Detect which cell encompasses the target text, then output its (x, y) center coordinate. 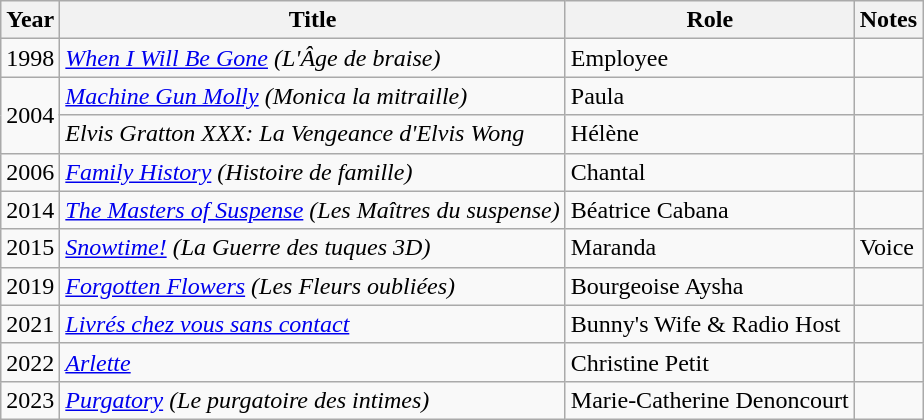
Title (312, 20)
When I Will Be Gone (L'Âge de braise) (312, 58)
2023 (30, 400)
Machine Gun Molly (Monica la mitraille) (312, 96)
1998 (30, 58)
Marie-Catherine Denoncourt (710, 400)
Employee (710, 58)
Snowtime! (La Guerre des tuques 3D) (312, 248)
2006 (30, 172)
Maranda (710, 248)
2004 (30, 115)
Hélène (710, 134)
2021 (30, 324)
Role (710, 20)
Family History (Histoire de famille) (312, 172)
Purgatory (Le purgatoire des intimes) (312, 400)
Arlette (312, 362)
Elvis Gratton XXX: La Vengeance d'Elvis Wong (312, 134)
2019 (30, 286)
Notes (888, 20)
Voice (888, 248)
Bourgeoise Aysha (710, 286)
Christine Petit (710, 362)
2022 (30, 362)
Bunny's Wife & Radio Host (710, 324)
Forgotten Flowers (Les Fleurs oubliées) (312, 286)
Chantal (710, 172)
2015 (30, 248)
Paula (710, 96)
Livrés chez vous sans contact (312, 324)
Year (30, 20)
Béatrice Cabana (710, 210)
The Masters of Suspense (Les Maîtres du suspense) (312, 210)
2014 (30, 210)
